Find where the given text appears and provide that cell's center as (x, y) coordinate. 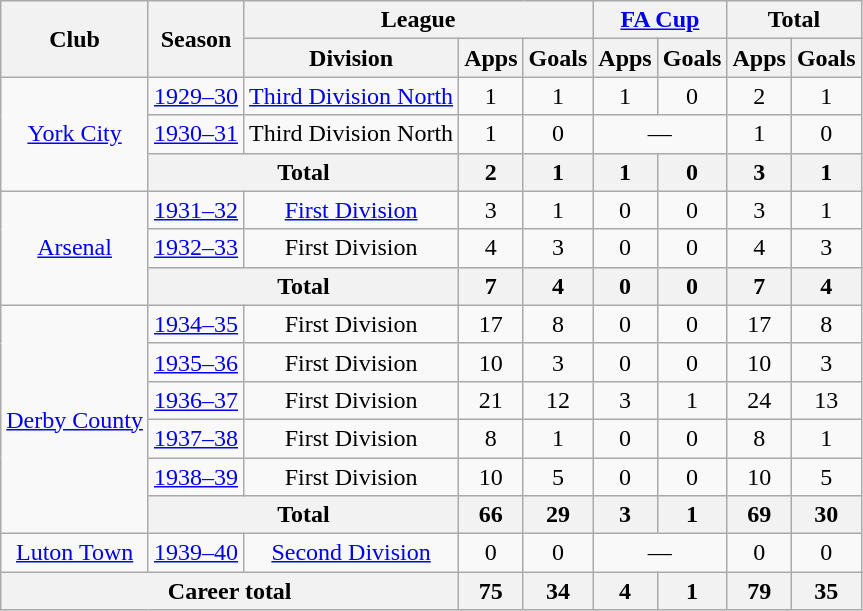
Second Division (352, 553)
1932–33 (196, 248)
66 (491, 515)
Career total (230, 591)
1939–40 (196, 553)
69 (759, 515)
1938–39 (196, 477)
Division (352, 58)
League (418, 20)
34 (558, 591)
35 (826, 591)
79 (759, 591)
1929–30 (196, 96)
29 (558, 515)
30 (826, 515)
Season (196, 39)
1934–35 (196, 324)
1930–31 (196, 134)
21 (491, 400)
1936–37 (196, 400)
1935–36 (196, 362)
Club (75, 39)
1931–32 (196, 210)
12 (558, 400)
Arsenal (75, 248)
FA Cup (660, 20)
York City (75, 134)
13 (826, 400)
24 (759, 400)
Derby County (75, 419)
Luton Town (75, 553)
75 (491, 591)
1937–38 (196, 438)
